Pinpoint the cell where the given text exists, returning its (X, Y) midpoint coordinate. 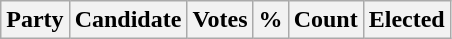
Count (326, 20)
Votes (220, 20)
Party (35, 20)
Candidate (128, 20)
Elected (406, 20)
% (270, 20)
